Locate the cell with the specified text and output its (X, Y) center coordinate. 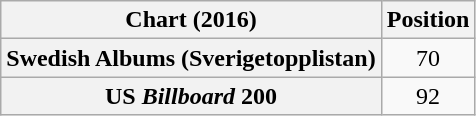
US Billboard 200 (191, 96)
92 (428, 96)
70 (428, 58)
Position (428, 20)
Swedish Albums (Sverigetopplistan) (191, 58)
Chart (2016) (191, 20)
